Search for the cell housing the specified text and yield its (X, Y) center coordinate. 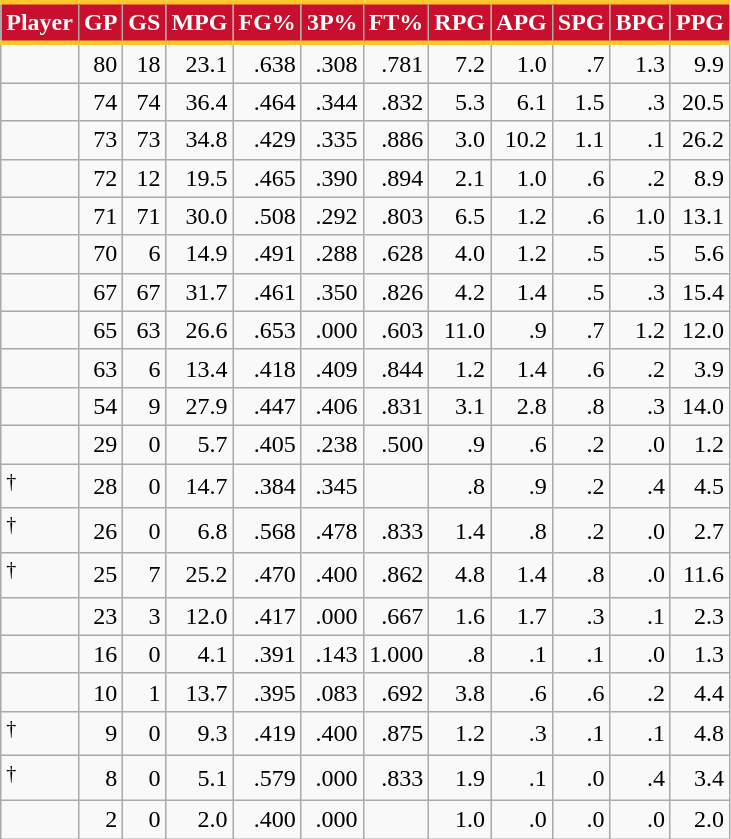
5.3 (460, 102)
.238 (332, 444)
.395 (267, 692)
7 (144, 576)
.478 (332, 530)
2.7 (700, 530)
1.5 (581, 102)
3.0 (460, 140)
13.7 (200, 692)
.344 (332, 102)
26 (100, 530)
3P% (332, 22)
15.4 (700, 292)
.335 (332, 140)
28 (100, 486)
23.1 (200, 63)
27.9 (200, 406)
.429 (267, 140)
.491 (267, 254)
14.9 (200, 254)
.465 (267, 178)
.470 (267, 576)
4.4 (700, 692)
13.1 (700, 216)
65 (100, 330)
.143 (332, 654)
7.2 (460, 63)
72 (100, 178)
31.7 (200, 292)
4.0 (460, 254)
30.0 (200, 216)
3 (144, 616)
.419 (267, 734)
.405 (267, 444)
.508 (267, 216)
BPG (640, 22)
4.2 (460, 292)
2 (100, 819)
19.5 (200, 178)
1.000 (396, 654)
.447 (267, 406)
.345 (332, 486)
.579 (267, 778)
2.1 (460, 178)
5.7 (200, 444)
.832 (396, 102)
12 (144, 178)
20.5 (700, 102)
3.1 (460, 406)
.667 (396, 616)
FG% (267, 22)
2.8 (522, 406)
2.3 (700, 616)
.461 (267, 292)
3.4 (700, 778)
.826 (396, 292)
23 (100, 616)
.831 (396, 406)
1.1 (581, 140)
.406 (332, 406)
36.4 (200, 102)
1.6 (460, 616)
4.5 (700, 486)
.350 (332, 292)
.844 (396, 368)
1 (144, 692)
.390 (332, 178)
14.0 (700, 406)
.653 (267, 330)
.418 (267, 368)
.692 (396, 692)
GS (144, 22)
10.2 (522, 140)
.628 (396, 254)
APG (522, 22)
1.7 (522, 616)
8.9 (700, 178)
PPG (700, 22)
.391 (267, 654)
9.9 (700, 63)
RPG (460, 22)
1.9 (460, 778)
5.6 (700, 254)
5.1 (200, 778)
14.7 (200, 486)
GP (100, 22)
6.8 (200, 530)
11.0 (460, 330)
.803 (396, 216)
.862 (396, 576)
.308 (332, 63)
11.6 (700, 576)
18 (144, 63)
26.2 (700, 140)
25 (100, 576)
80 (100, 63)
MPG (200, 22)
.568 (267, 530)
6.5 (460, 216)
.292 (332, 216)
10 (100, 692)
Player (40, 22)
34.8 (200, 140)
4.1 (200, 654)
.288 (332, 254)
6.1 (522, 102)
54 (100, 406)
.500 (396, 444)
.638 (267, 63)
.894 (396, 178)
.875 (396, 734)
.464 (267, 102)
29 (100, 444)
16 (100, 654)
SPG (581, 22)
.886 (396, 140)
70 (100, 254)
FT% (396, 22)
.083 (332, 692)
.409 (332, 368)
.384 (267, 486)
3.8 (460, 692)
9.3 (200, 734)
3.9 (700, 368)
13.4 (200, 368)
.417 (267, 616)
8 (100, 778)
.781 (396, 63)
.603 (396, 330)
25.2 (200, 576)
26.6 (200, 330)
